Scan for the cell matching the given text and deliver its [x, y] coordinate at center. 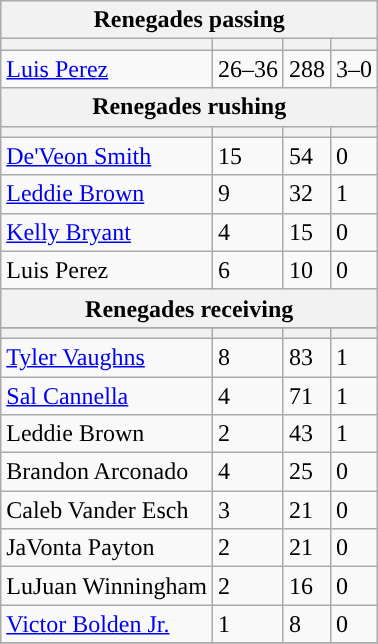
Sal Cannella [107, 395]
Renegades passing [190, 20]
9 [248, 194]
Tyler Vaughns [107, 357]
83 [306, 357]
Brandon Arconado [107, 472]
LuJuan Winningham [107, 586]
Kelly Bryant [107, 232]
25 [306, 472]
Renegades receiving [190, 308]
Victor Bolden Jr. [107, 624]
3 [248, 510]
Caleb Vander Esch [107, 510]
JaVonta Payton [107, 548]
43 [306, 434]
6 [248, 270]
71 [306, 395]
32 [306, 194]
3–0 [354, 69]
Renegades rushing [190, 107]
26–36 [248, 69]
10 [306, 270]
54 [306, 156]
16 [306, 586]
De'Veon Smith [107, 156]
288 [306, 69]
